Scan for the cell matching the given text and deliver its [x, y] coordinate at center. 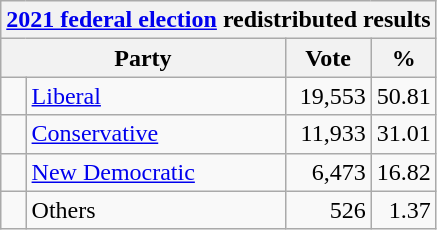
16.82 [404, 172]
New Democratic [156, 172]
19,553 [328, 96]
Vote [328, 58]
Others [156, 210]
% [404, 58]
526 [328, 210]
50.81 [404, 96]
Conservative [156, 134]
6,473 [328, 172]
Party [143, 58]
2021 federal election redistributed results [218, 20]
31.01 [404, 134]
1.37 [404, 210]
Liberal [156, 96]
11,933 [328, 134]
